Identify which cell holds the provided text, then report its [x, y] central coordinate. 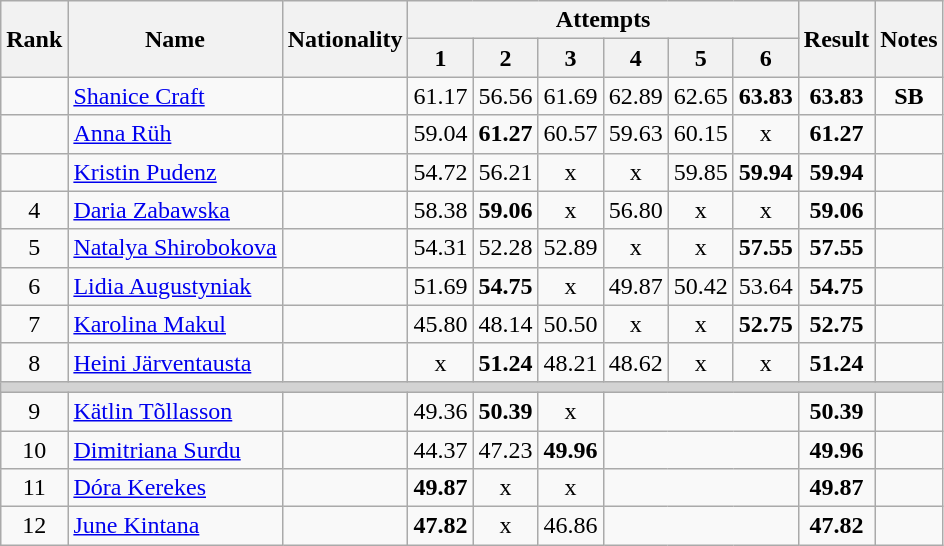
10 [34, 449]
56.56 [506, 96]
45.80 [440, 324]
56.21 [506, 172]
51.69 [440, 286]
48.14 [506, 324]
Attempts [603, 20]
53.64 [766, 286]
Rank [34, 39]
62.89 [636, 96]
8 [34, 362]
2 [506, 58]
48.21 [570, 362]
61.17 [440, 96]
11 [34, 488]
62.65 [700, 96]
Kristin Pudenz [175, 172]
49.36 [440, 411]
Natalya Shirobokova [175, 248]
47.23 [506, 449]
9 [34, 411]
59.85 [700, 172]
Name [175, 39]
Lidia Augustyniak [175, 286]
Result [836, 39]
59.63 [636, 134]
59.04 [440, 134]
Heini Järventausta [175, 362]
50.42 [700, 286]
60.57 [570, 134]
48.62 [636, 362]
Karolina Makul [175, 324]
52.28 [506, 248]
7 [34, 324]
61.69 [570, 96]
Shanice Craft [175, 96]
June Kintana [175, 526]
Dimitriana Surdu [175, 449]
54.31 [440, 248]
46.86 [570, 526]
Kätlin Tõllasson [175, 411]
44.37 [440, 449]
Nationality [345, 39]
58.38 [440, 210]
54.72 [440, 172]
3 [570, 58]
56.80 [636, 210]
1 [440, 58]
60.15 [700, 134]
SB [909, 96]
52.89 [570, 248]
Anna Rüh [175, 134]
Notes [909, 39]
Daria Zabawska [175, 210]
12 [34, 526]
Dóra Kerekes [175, 488]
50.50 [570, 324]
